Capture the cell that displays the provided text and extract its [X, Y] central coordinate. 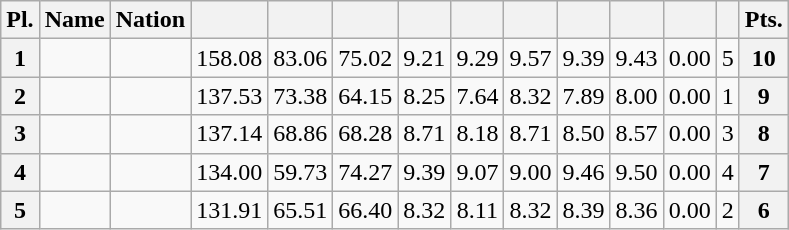
83.06 [300, 58]
8.57 [636, 134]
8.39 [584, 210]
7.89 [584, 96]
9.43 [636, 58]
8.00 [636, 96]
134.00 [230, 172]
9.21 [424, 58]
9.50 [636, 172]
65.51 [300, 210]
8.25 [424, 96]
6 [764, 210]
Pl. [20, 20]
66.40 [366, 210]
8.50 [584, 134]
64.15 [366, 96]
8.36 [636, 210]
9.00 [530, 172]
68.28 [366, 134]
158.08 [230, 58]
137.14 [230, 134]
73.38 [300, 96]
8.11 [478, 210]
8.18 [478, 134]
9.57 [530, 58]
7 [764, 172]
Name [74, 20]
74.27 [366, 172]
7.64 [478, 96]
137.53 [230, 96]
8 [764, 134]
10 [764, 58]
9.46 [584, 172]
9.29 [478, 58]
59.73 [300, 172]
131.91 [230, 210]
Nation [150, 20]
9.07 [478, 172]
9 [764, 96]
75.02 [366, 58]
68.86 [300, 134]
Pts. [764, 20]
